Locate the cell with the specified text and output its [x, y] center coordinate. 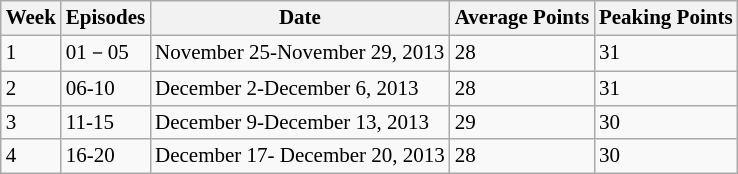
Average Points [522, 18]
11-15 [106, 122]
Episodes [106, 18]
01－05 [106, 54]
06-10 [106, 89]
December 9-December 13, 2013 [300, 122]
3 [31, 122]
1 [31, 54]
December 17- December 20, 2013 [300, 156]
4 [31, 156]
December 2-December 6, 2013 [300, 89]
Date [300, 18]
Peaking Points [666, 18]
November 25-November 29, 2013 [300, 54]
Week [31, 18]
16-20 [106, 156]
29 [522, 122]
2 [31, 89]
